Find where the given text appears and provide that cell's center as (x, y) coordinate. 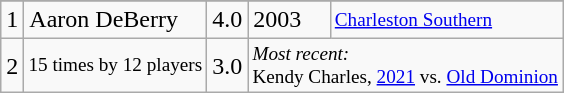
Aaron DeBerry (116, 20)
1 (12, 20)
2003 (289, 20)
Most recent:Kendy Charles, 2021 vs. Old Dominion (406, 66)
Charleston Southern (446, 20)
3.0 (228, 66)
2 (12, 66)
4.0 (228, 20)
15 times by 12 players (116, 66)
